Locate the cell with the specified text and output its [x, y] center coordinate. 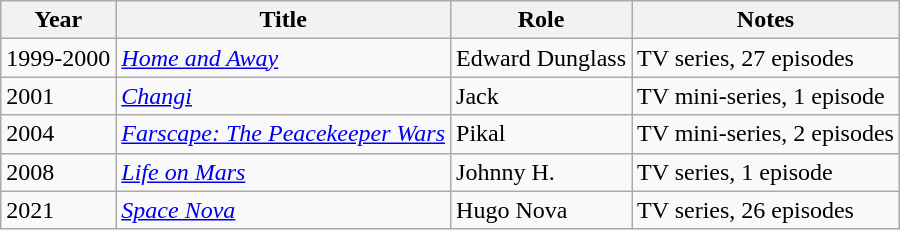
Johnny H. [542, 172]
Home and Away [284, 58]
Edward Dunglass [542, 58]
Title [284, 20]
2004 [58, 134]
TV series, 26 episodes [766, 210]
2008 [58, 172]
2001 [58, 96]
Year [58, 20]
2021 [58, 210]
Jack [542, 96]
TV series, 27 episodes [766, 58]
Space Nova [284, 210]
Pikal [542, 134]
Role [542, 20]
Notes [766, 20]
TV mini-series, 1 episode [766, 96]
Changi [284, 96]
TV mini-series, 2 episodes [766, 134]
Hugo Nova [542, 210]
TV series, 1 episode [766, 172]
Life on Mars [284, 172]
1999-2000 [58, 58]
Farscape: The Peacekeeper Wars [284, 134]
